Identify which cell holds the provided text, then report its [X, Y] central coordinate. 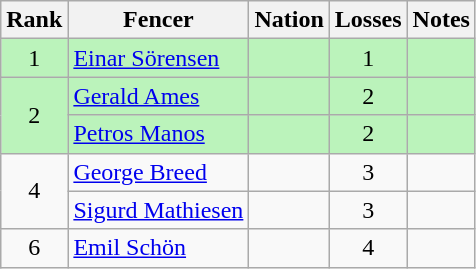
Sigurd Mathiesen [158, 210]
Nation [289, 20]
6 [34, 248]
Emil Schön [158, 248]
Gerald Ames [158, 96]
Losses [368, 20]
Petros Manos [158, 134]
George Breed [158, 172]
Rank [34, 20]
Einar Sörensen [158, 58]
Fencer [158, 20]
Notes [441, 20]
